Detect which cell encompasses the target text, then output its [x, y] center coordinate. 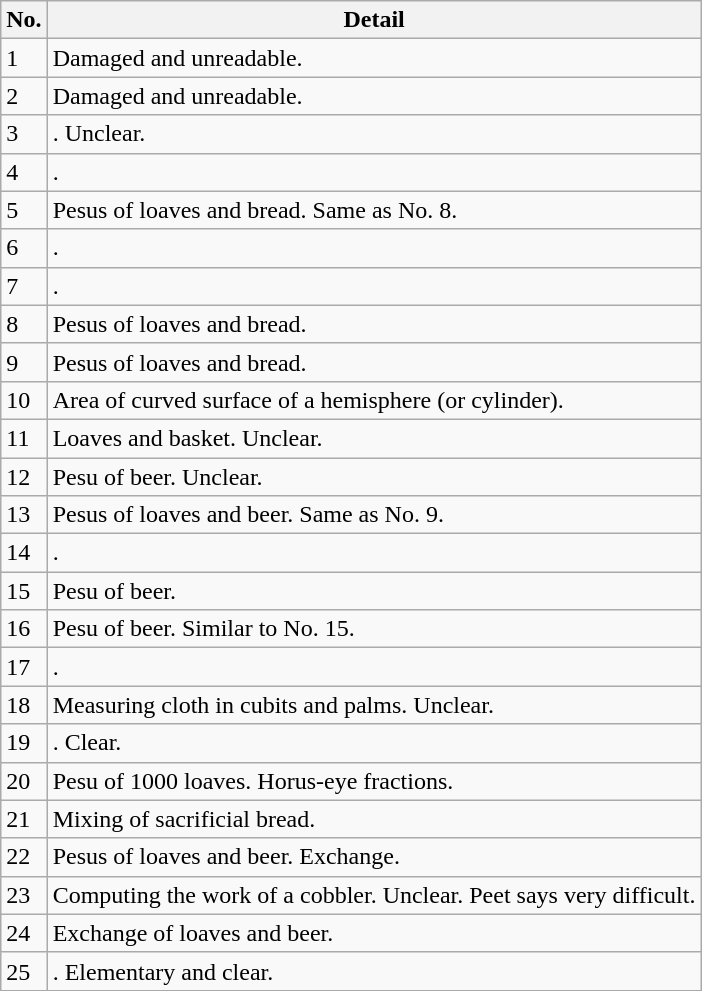
Pesus of loaves and beer. Same as No. 9. [374, 515]
Detail [374, 20]
22 [24, 857]
5 [24, 210]
Loaves and basket. Unclear. [374, 438]
7 [24, 286]
10 [24, 400]
13 [24, 515]
2 [24, 96]
Measuring cloth in cubits and palms. Unclear. [374, 705]
No. [24, 20]
Pesu of beer. Similar to No. 15. [374, 629]
18 [24, 705]
Pesu of beer. Unclear. [374, 477]
. Elementary and clear. [374, 971]
23 [24, 895]
. Clear. [374, 743]
Pesu of beer. [374, 591]
25 [24, 971]
Pesus of loaves and beer. Exchange. [374, 857]
6 [24, 248]
. Unclear. [374, 134]
Area of curved surface of a hemisphere (or cylinder). [374, 400]
16 [24, 629]
8 [24, 324]
20 [24, 781]
9 [24, 362]
14 [24, 553]
Pesus of loaves and bread. Same as No. 8. [374, 210]
12 [24, 477]
11 [24, 438]
Mixing of sacrificial bread. [374, 819]
Pesu of 1000 loaves. Horus-eye fractions. [374, 781]
4 [24, 172]
19 [24, 743]
24 [24, 933]
17 [24, 667]
21 [24, 819]
Exchange of loaves and beer. [374, 933]
Computing the work of a cobbler. Unclear. Peet says very difficult. [374, 895]
1 [24, 58]
15 [24, 591]
3 [24, 134]
